Pinpoint the cell where the given text exists, returning its [x, y] midpoint coordinate. 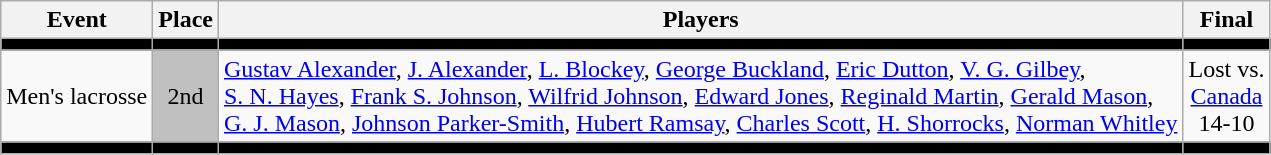
2nd [186, 96]
Lost vs. Canada 14-10 [1226, 96]
Men's lacrosse [77, 96]
Place [186, 20]
Event [77, 20]
Players [700, 20]
Final [1226, 20]
